Provide the (X, Y) coordinate of the cell's center where the given text is located.  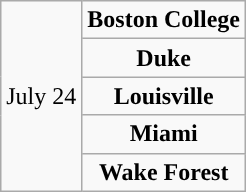
Miami (164, 134)
Wake Forest (164, 172)
Louisville (164, 96)
Duke (164, 58)
Boston College (164, 20)
July 24 (42, 96)
